Determine the [X, Y] coordinate at the center of the cell enclosing the given text.  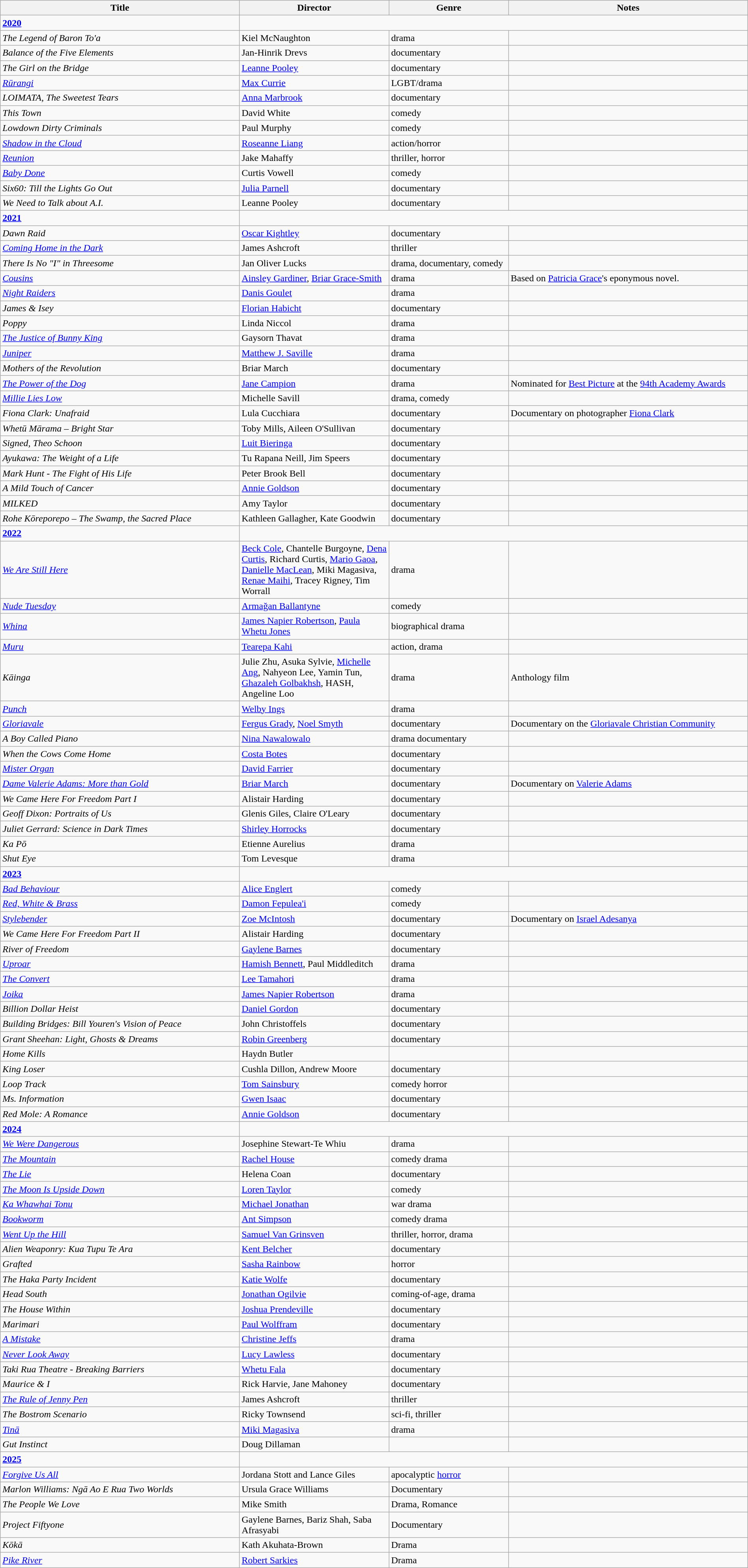
Kath Akuhata-Brown [314, 1545]
Katie Wolfe [314, 1279]
Whetū Mārama – Bright Star [120, 428]
King Loser [120, 1069]
Lucy Lawless [314, 1354]
Red, White & Brass [120, 904]
2024 [120, 1129]
Linda Niccol [314, 323]
Home Kills [120, 1054]
Joshua Prendeville [314, 1309]
Ms. Information [120, 1099]
Shirley Horrocks [314, 829]
LOIMATA, The Sweetest Tears [120, 98]
Drama, Romance [449, 1504]
Samuel Van Grinsven [314, 1234]
Night Raiders [120, 293]
2021 [120, 218]
Bad Behaviour [120, 889]
David Farrier [314, 769]
Taki Rua Theatre - Breaking Barriers [120, 1369]
Mike Smith [314, 1504]
Welby Ings [314, 708]
James Napier Robertson [314, 994]
MILKED [120, 503]
Dawn Raid [120, 233]
Hamish Bennett, Paul Middleditch [314, 964]
Michael Jonathan [314, 1204]
Gut Instinct [120, 1444]
Director [314, 8]
Tinā [120, 1429]
Armağan Ballantyne [314, 606]
Toby Mills, Aileen O'Sullivan [314, 428]
The Moon Is Upside Down [120, 1189]
Documentary on the Gloriavale Christian Community [628, 723]
Amy Taylor [314, 503]
Jordana Stott and Lance Giles [314, 1474]
Mister Organ [120, 769]
drama, documentary, comedy [449, 263]
The Justice of Bunny King [120, 338]
Anthology film [628, 678]
Head South [120, 1294]
Kiel McNaughton [314, 38]
The Bostrom Scenario [120, 1414]
Marlon Williams: Ngā Ao E Rua Two Worlds [120, 1490]
LGBT/drama [449, 83]
Florian Habicht [314, 308]
Juniper [120, 353]
thriller, horror [449, 158]
action/horror [449, 143]
Kōkā [120, 1545]
Helena Coan [314, 1174]
Robin Greenberg [314, 1039]
We Came Here For Freedom Part II [120, 934]
This Town [120, 113]
Doug Dillaman [314, 1444]
drama, comedy [449, 398]
The Haka Party Incident [120, 1279]
Curtis Vowell [314, 173]
2023 [120, 874]
Jonathan Ogilvie [314, 1294]
Tom Levesque [314, 859]
Never Look Away [120, 1354]
Fergus Grady, Noel Smyth [314, 723]
A Mistake [120, 1339]
Building Bridges: Bill Youren's Vision of Peace [120, 1024]
James & Isey [120, 308]
Paul Murphy [314, 128]
Gaylene Barnes, Bariz Shah, Saba Afrasyabi [314, 1525]
Shadow in the Cloud [120, 143]
Reunion [120, 158]
Beck Cole, Chantelle Burgoyne, Dena Curtis, Richard Curtis, Mario Gaoa, Danielle MacLean, Miki Magasiva, Renae Maihi, Tracey Rigney, Tim Worrall [314, 570]
Ricky Townsend [314, 1414]
Costa Botes [314, 754]
David White [314, 113]
Forgive Us All [120, 1474]
Went Up the Hill [120, 1234]
Alice Englert [314, 889]
Joika [120, 994]
apocalyptic horror [449, 1474]
Shut Eye [120, 859]
Ursula Grace Williams [314, 1490]
Mark Hunt - The Fight of His Life [120, 473]
Damon Fepulea'i [314, 904]
River of Freedom [120, 949]
Ka Whawhai Tonu [120, 1204]
Christine Jeffs [314, 1339]
Michelle Savill [314, 398]
Jane Campion [314, 383]
Cousins [120, 278]
We Need to Talk about A.I. [120, 203]
Etienne Aurelius [314, 844]
Pike River [120, 1560]
Nina Nawalowalo [314, 738]
sci-fi, thriller [449, 1414]
Zoe McIntosh [314, 919]
Tearepa Kahi [314, 647]
war drama [449, 1204]
Baby Done [120, 173]
Rūrangi [120, 83]
2020 [120, 23]
biographical drama [449, 626]
Kathleen Gallagher, Kate Goodwin [314, 518]
Lee Tamahori [314, 979]
The Rule of Jenny Pen [120, 1399]
The Mountain [120, 1159]
Roseanne Liang [314, 143]
Danis Goulet [314, 293]
The Power of the Dog [120, 383]
Josephine Stewart-Te Whiu [314, 1144]
James Napier Robertson, Paula Whetu Jones [314, 626]
Daniel Gordon [314, 1009]
Coming Home in the Dark [120, 248]
The People We Love [120, 1504]
Alien Weaponry: Kua Tupu Te Ara [120, 1249]
action, drama [449, 647]
Fiona Clark: Unafraid [120, 413]
Jan Oliver Lucks [314, 263]
Ayukawa: The Weight of a Life [120, 458]
Dame Valerie Adams: More than Gold [120, 784]
Stylebender [120, 919]
Luit Bieringa [314, 443]
Kāinga [120, 678]
Gloriavale [120, 723]
Muru [120, 647]
Mothers of the Revolution [120, 368]
Uproar [120, 964]
Loop Track [120, 1084]
Maurice & I [120, 1384]
The Lie [120, 1174]
Gaylene Barnes [314, 949]
Six60: Till the Lights Go Out [120, 188]
Ka Pō [120, 844]
Rick Harvie, Jane Mahoney [314, 1384]
Nude Tuesday [120, 606]
Ant Simpson [314, 1219]
We Came Here For Freedom Part I [120, 799]
Gwen Isaac [314, 1099]
coming-of-age, drama [449, 1294]
Peter Brook Bell [314, 473]
Sasha Rainbow [314, 1264]
Kent Belcher [314, 1249]
Julie Zhu, Asuka Sylvie, Michelle Ang, Nahyeon Lee, Yamin Tun, Ghazaleh Golbakhsh, HASH, Angeline Loo [314, 678]
comedy horror [449, 1084]
Julia Parnell [314, 188]
Cushla Dillon, Andrew Moore [314, 1069]
Lowdown Dirty Criminals [120, 128]
Red Mole: A Romance [120, 1114]
Glenis Giles, Claire O'Leary [314, 814]
The Convert [120, 979]
horror [449, 1264]
We Are Still Here [120, 570]
Grant Sheehan: Light, Ghosts & Dreams [120, 1039]
Rohe Kōreporepo – The Swamp, the Sacred Place [120, 518]
Tom Sainsbury [314, 1084]
Grafted [120, 1264]
Poppy [120, 323]
Bookworm [120, 1219]
Based on Patricia Grace's eponymous novel. [628, 278]
Lula Cucchiara [314, 413]
A Mild Touch of Cancer [120, 488]
Loren Taylor [314, 1189]
Gaysorn Thavat [314, 338]
Robert Sarkies [314, 1560]
Punch [120, 708]
2022 [120, 533]
Max Currie [314, 83]
Nominated for Best Picture at the 94th Academy Awards [628, 383]
drama documentary [449, 738]
Notes [628, 8]
The House Within [120, 1309]
Ainsley Gardiner, Briar Grace-Smith [314, 278]
Balance of the Five Elements [120, 53]
Billion Dollar Heist [120, 1009]
Jan-Hinrik Drevs [314, 53]
There Is No "I" in Threesome [120, 263]
We Were Dangerous [120, 1144]
Paul Wolffram [314, 1324]
Documentary on Israel Adesanya [628, 919]
A Boy Called Piano [120, 738]
2025 [120, 1459]
Miki Magasiva [314, 1429]
Whetu Fala [314, 1369]
Whina [120, 626]
Title [120, 8]
Geoff Dixon: Portraits of Us [120, 814]
The Legend of Baron To'a [120, 38]
Anna Marbrook [314, 98]
Tu Rapana Neill, Jim Speers [314, 458]
Project Fiftyone [120, 1525]
Jake Mahaffy [314, 158]
Oscar Kightley [314, 233]
Documentary on photographer Fiona Clark [628, 413]
Marimari [120, 1324]
Rachel House [314, 1159]
Matthew J. Saville [314, 353]
Genre [449, 8]
When the Cows Come Home [120, 754]
Juliet Gerrard: Science in Dark Times [120, 829]
John Christoffels [314, 1024]
Millie Lies Low [120, 398]
Signed, Theo Schoon [120, 443]
The Girl on the Bridge [120, 68]
thriller, horror, drama [449, 1234]
Documentary on Valerie Adams [628, 784]
Haydn Butler [314, 1054]
